From the cell containing the given text, extract its center point as (X, Y) coordinate. 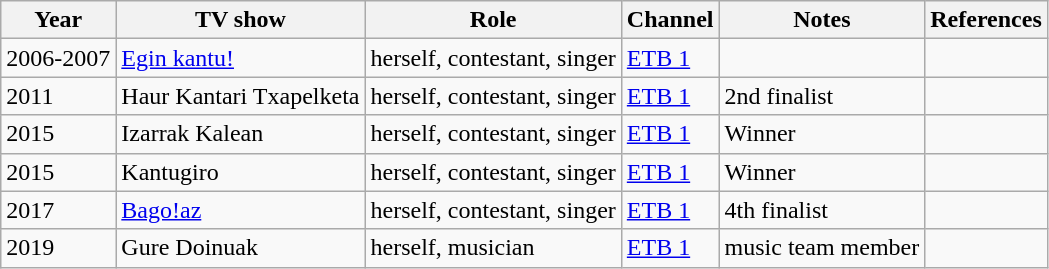
herself, musician (493, 248)
music team member (822, 248)
Role (493, 20)
Kantugiro (240, 172)
2019 (58, 248)
2nd finalist (822, 96)
4th finalist (822, 210)
Channel (670, 20)
TV show (240, 20)
Notes (822, 20)
Egin kantu! (240, 58)
2006-2007 (58, 58)
Haur Kantari Txapelketa (240, 96)
Gure Doinuak (240, 248)
Bago!az (240, 210)
Izarrak Kalean (240, 134)
Year (58, 20)
2011 (58, 96)
2017 (58, 210)
References (986, 20)
